Return the (X, Y) coordinate for the center point of the cell that contains the specified text.  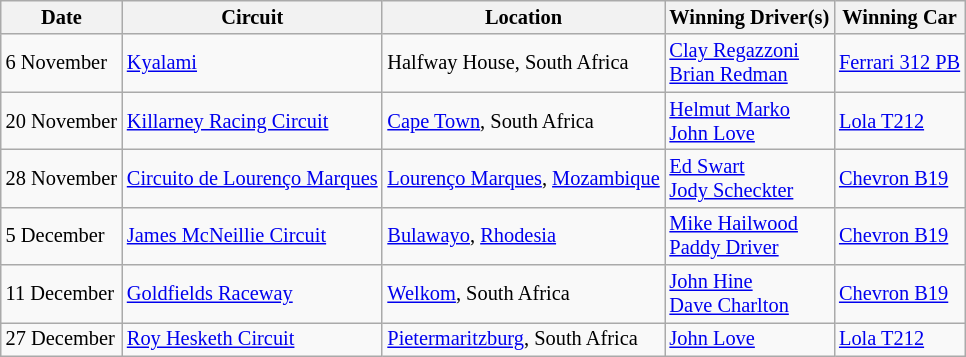
Halfway House, South Africa (523, 63)
Bulawayo, Rhodesia (523, 236)
Date (62, 17)
Circuit (252, 17)
Mike Hailwood Paddy Driver (750, 236)
Winning Driver(s) (750, 17)
Roy Hesketh Circuit (252, 339)
Circuito de Lourenço Marques (252, 178)
Cape Town, South Africa (523, 121)
Ferrari 312 PB (900, 63)
John Hine Dave Charlton (750, 294)
6 November (62, 63)
5 December (62, 236)
Kyalami (252, 63)
Clay Regazzoni Brian Redman (750, 63)
Welkom, South Africa (523, 294)
Location (523, 17)
Winning Car (900, 17)
Helmut Marko John Love (750, 121)
11 December (62, 294)
John Love (750, 339)
Ed Swart Jody Scheckter (750, 178)
20 November (62, 121)
28 November (62, 178)
Killarney Racing Circuit (252, 121)
James McNeillie Circuit (252, 236)
Goldfields Raceway (252, 294)
27 December (62, 339)
Pietermaritzburg, South Africa (523, 339)
Lourenço Marques, Mozambique (523, 178)
